For the text-containing cell, return its midpoint in (x, y) coordinate format. 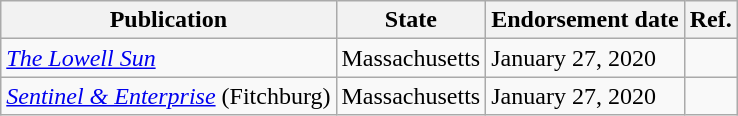
State (411, 20)
Endorsement date (585, 20)
Sentinel & Enterprise (Fitchburg) (168, 96)
The Lowell Sun (168, 58)
Publication (168, 20)
Ref. (710, 20)
